Extract the (x, y) coordinate from the center of the cell holding the provided text.  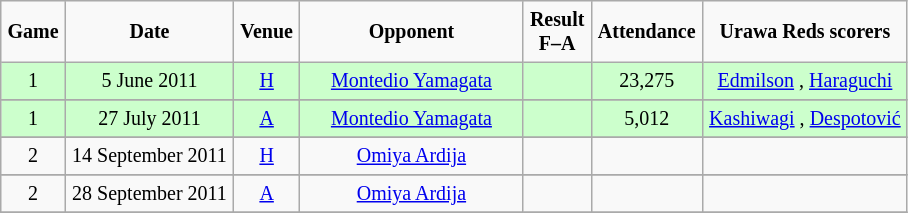
28 September 2011 (149, 194)
Kashiwagi , Despotović (804, 119)
Game (34, 32)
Edmilson , Haraguchi (804, 81)
Date (149, 32)
Attendance (646, 32)
14 September 2011 (149, 156)
Urawa Reds scorers (804, 32)
5 June 2011 (149, 81)
27 July 2011 (149, 119)
23,275 (646, 81)
ResultF–A (557, 32)
Venue (267, 32)
5,012 (646, 119)
Opponent (412, 32)
